Return the (x, y) coordinate for the center point of the cell that contains the specified text.  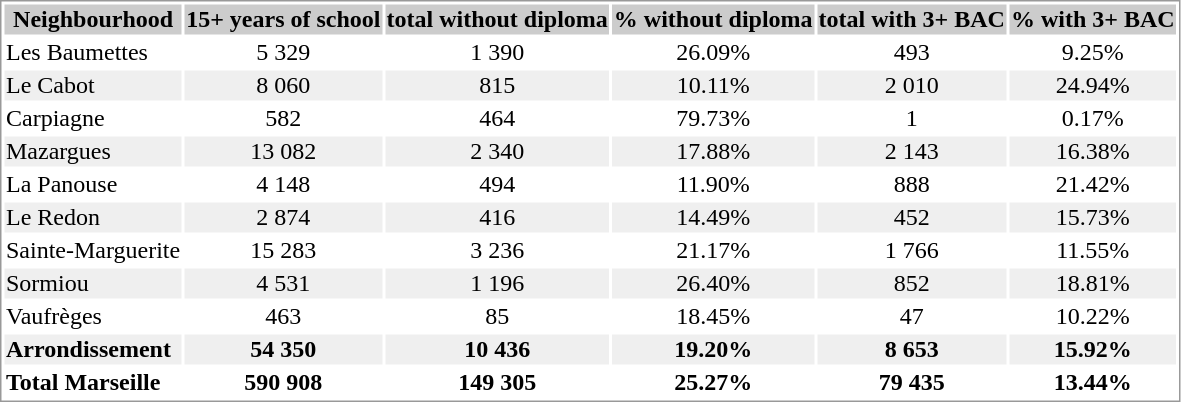
2 010 (912, 85)
54 350 (284, 349)
5 329 (284, 53)
79 435 (912, 383)
4 531 (284, 283)
1 (912, 119)
15 283 (284, 251)
14.49% (713, 217)
Arrondissement (92, 349)
3 236 (497, 251)
149 305 (497, 383)
452 (912, 217)
Sormiou (92, 283)
La Panouse (92, 185)
2 143 (912, 151)
17.88% (713, 151)
19.20% (713, 349)
Sainte-Marguerite (92, 251)
464 (497, 119)
79.73% (713, 119)
21.17% (713, 251)
26.40% (713, 283)
16.38% (1092, 151)
10.11% (713, 85)
total with 3+ BAC (912, 19)
494 (497, 185)
590 908 (284, 383)
Carpiagne (92, 119)
Neighbourhood (92, 19)
Vaufrèges (92, 317)
416 (497, 217)
2 874 (284, 217)
9.25% (1092, 53)
85 (497, 317)
Les Baumettes (92, 53)
15+ years of school (284, 19)
Le Cabot (92, 85)
Total Marseille (92, 383)
18.81% (1092, 283)
8 653 (912, 349)
4 148 (284, 185)
% with 3+ BAC (1092, 19)
0.17% (1092, 119)
888 (912, 185)
25.27% (713, 383)
total without diploma (497, 19)
10 436 (497, 349)
1 196 (497, 283)
2 340 (497, 151)
15.73% (1092, 217)
Le Redon (92, 217)
21.42% (1092, 185)
1 766 (912, 251)
Mazargues (92, 151)
852 (912, 283)
493 (912, 53)
18.45% (713, 317)
13.44% (1092, 383)
26.09% (713, 53)
10.22% (1092, 317)
815 (497, 85)
11.55% (1092, 251)
15.92% (1092, 349)
47 (912, 317)
463 (284, 317)
13 082 (284, 151)
11.90% (713, 185)
582 (284, 119)
1 390 (497, 53)
8 060 (284, 85)
24.94% (1092, 85)
% without diploma (713, 19)
